Extract the [X, Y] coordinate from the center of the cell holding the provided text.  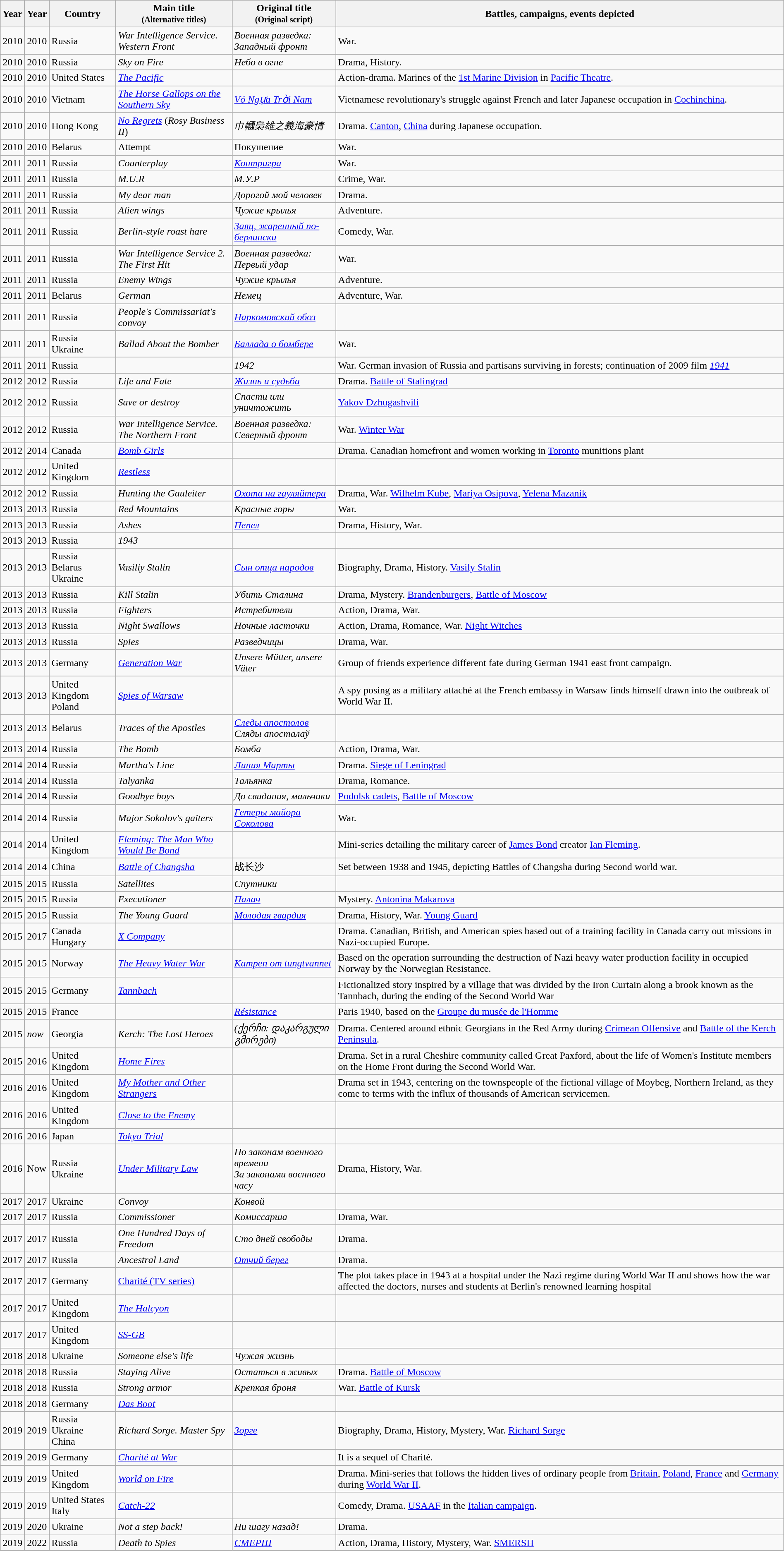
Bomb Girls [174, 451]
Battle of Changsha [174, 867]
Enemy Wings [174, 280]
The Horse Gallops on the Southern Sky [174, 99]
Now [37, 1169]
Тальянка [284, 781]
The Heavy Water War [174, 963]
Drama. Canton, China during Japanese occupation. [560, 126]
Close to the Enemy [174, 1115]
Контригра [284, 163]
Sky on Fire [174, 62]
Biography, Drama, History, Mystery, War. Richard Sorge [560, 1430]
Fighters [174, 610]
Небо в огне [284, 62]
Georgia [83, 1033]
Spies [174, 642]
Life and Fate [174, 381]
Mystery. Antonina Makarova [560, 899]
Drama, History, War. Young Guard [560, 915]
Крепкая броня [284, 1388]
No Regrets (Rosy Business II) [174, 126]
The Bomb [174, 749]
Vasiliy Stalin [174, 567]
Охота на гауляйтера [284, 493]
now [37, 1033]
Бомба [284, 749]
Hunting the Gauleiter [174, 493]
Strong armor [174, 1388]
Norway [83, 963]
Not a step back! [174, 1527]
German [174, 296]
Action-drama. Marines of the 1st Marine Division in Pacific Theatre. [560, 78]
CanadaHungary [83, 937]
War Intelligence Service 2. The First Hit [174, 258]
Richard Sorge. Master Spy [174, 1430]
Someone else's life [174, 1356]
Canada [83, 451]
Tannbach [174, 990]
Action, Drama, Romance, War. Night Witches [560, 626]
My Mother and Other Strangers [174, 1088]
Kerch: The Lost Heroes [174, 1033]
Ashes [174, 525]
Kill Stalin [174, 595]
Original title(Original script) [284, 14]
Comedy, Drama. USAAF in the Italian campaign. [560, 1506]
М.У.Р [284, 179]
Палач [284, 899]
Следы апостоловСляды апосталаў [284, 728]
War Intelligence Service. Western Front [174, 41]
Comedy, War. [560, 232]
War Intelligence Service. The Northern Front [174, 429]
Убить Сталина [284, 595]
M.U.R [174, 179]
Charité at War [174, 1457]
Военная разведка: Первый удар [284, 258]
Set between 1938 and 1945, depicting Battles of Changsha during Second world war. [560, 867]
Traces of the Apostles [174, 728]
Заяц, жаренный по-берлински [284, 232]
Drama, Romance. [560, 781]
Tokyo Trial [174, 1136]
Talyanka [174, 781]
Истребители [284, 610]
China [83, 867]
Kampen om tungtvannet [284, 963]
Отчий берег [284, 1260]
Action, Drama, History, Mystery, War. SMERSH [560, 1543]
Сын отца народов [284, 567]
По законам военного времениЗа законами воєнного часу [284, 1169]
Commissioner [174, 1217]
2022 [37, 1543]
France [83, 1012]
Drama. Canadian homefront and women working in Toronto munitions plant [560, 451]
Drama. Siege of Leningrad [560, 765]
Дорогой мой человек [284, 194]
Japan [83, 1136]
My dear man [174, 194]
Drama. Mini-series that follows the hidden lives of ordinary people from Britain, Poland, France and Germany during World War II. [560, 1479]
Paris 1940, based on the Groupe du musée de l'Homme [560, 1012]
1943 [174, 540]
Staying Alive [174, 1372]
巾幗梟雄之義海豪情 [284, 126]
The Halcyon [174, 1308]
Остаться в живых [284, 1372]
Ночные ласточки [284, 626]
Баллада о бомбере [284, 344]
SS-GB [174, 1335]
World on Fire [174, 1479]
The Young Guard [174, 915]
Save or destroy [174, 402]
United StatesItaly [83, 1506]
X Company [174, 937]
(ქერჩი: დაკარგული გმირები) [284, 1033]
Unsere Mütter, unsere Väter [284, 663]
Red Mountains [174, 509]
Résistance [284, 1012]
Convoy [174, 1201]
Военная разведка: Северный фронт [284, 429]
Death to Spies [174, 1543]
Немец [284, 296]
Ancestral Land [174, 1260]
Разведчицы [284, 642]
СМЕРШ [284, 1543]
War. Winter War [560, 429]
The Pacific [174, 78]
RussiaUkraineChina [83, 1430]
Counterplay [174, 163]
Under Military Law [174, 1169]
Сто дней свободы [284, 1239]
It is a sequel of Charité. [560, 1457]
A spy posing as a military attaché at the French embassy in Warsaw finds himself drawn into the outbreak of World War II. [560, 695]
Гетеры майора Соколова [284, 817]
Charité (TV series) [174, 1281]
Красные горы [284, 509]
Attempt [174, 147]
Battles, campaigns, events depicted [560, 14]
Executioner [174, 899]
Biography, Drama, History. Vasily Stalin [560, 567]
United KingdomPoland [83, 695]
До свидания, мальчики [284, 796]
Линия Марты [284, 765]
Чужая жизнь [284, 1356]
War. German invasion of Russia and partisans surviving in forests; continuation of 2009 film 1941 [560, 365]
Молодая гвардия [284, 915]
Das Boot [174, 1403]
Drama. Centered around ethnic Georgians in the Red Army during Crimean Offensive and Battle of the Kerch Peninsula. [560, 1033]
Main title(Alternative titles) [174, 14]
Podolsk cadets, Battle of Moscow [560, 796]
Drama, War. Wilhelm Kube, Mariya Osipova, Yelena Mazanik [560, 493]
Наркомовский обоз [284, 317]
Based on the operation surrounding the destruction of Nazi heavy water production facility in occupied Norway by the Norwegian Resistance. [560, 963]
Goodbye boys [174, 796]
Spies of Warsaw [174, 695]
Ни шагу назад! [284, 1527]
Vietnamese revolutionary's struggle against French and later Japanese occupation in Cochinchina. [560, 99]
Drama, History. [560, 62]
RussiaBelarusUkraine [83, 567]
Комиссарша [284, 1217]
Hong Kong [83, 126]
Ballad About the Bomber [174, 344]
1942 [284, 365]
Спасти или уничтожить [284, 402]
Crime, War. [560, 179]
Зорге [284, 1430]
Generation War [174, 663]
Home Fires [174, 1061]
Военная разведка: Западный фронт [284, 41]
Yakov Dzhugashvili [560, 402]
Country [83, 14]
Конвой [284, 1201]
Alien wings [174, 210]
Group of friends experience different fate during German 1941 east front campaign. [560, 663]
People's Commissariat's convoy [174, 317]
2020 [37, 1527]
Satellites [174, 884]
Жизнь и судьба [284, 381]
Drama. Canadian, British, and American spies based out of a training facility in Canada carry out missions in Nazi-occupied Europe. [560, 937]
Adventure, War. [560, 296]
War. Battle of Kursk [560, 1388]
Major Sokolov's gaiters [174, 817]
Пепел [284, 525]
Спутники [284, 884]
Catch-22 [174, 1506]
战长沙 [284, 867]
Vó Ngựa Trời Nam [284, 99]
Martha's Line [174, 765]
One Hundred Days of Freedom [174, 1239]
Drama, Mystery. Brandenburgers, Battle of Moscow [560, 595]
Restless [174, 472]
Night Swallows [174, 626]
Fleming: The Man Who Would Be Bond [174, 845]
United States [83, 78]
Drama. Battle of Moscow [560, 1372]
Покушение [284, 147]
Vietnam [83, 99]
Berlin-style roast hare [174, 232]
Drama. Battle of Stalingrad [560, 381]
Mini-series detailing the military career of James Bond creator Ian Fleming. [560, 845]
